Extract the [X, Y] coordinate from the center of the cell holding the provided text.  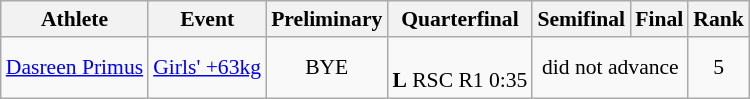
Athlete [74, 19]
5 [718, 68]
Event [207, 19]
BYE [326, 68]
Semifinal [581, 19]
L RSC R1 0:35 [460, 68]
Quarterfinal [460, 19]
Dasreen Primus [74, 68]
Preliminary [326, 19]
Final [659, 19]
Girls' +63kg [207, 68]
Rank [718, 19]
did not advance [610, 68]
